Find where the given text appears and provide that cell's center as [X, Y] coordinate. 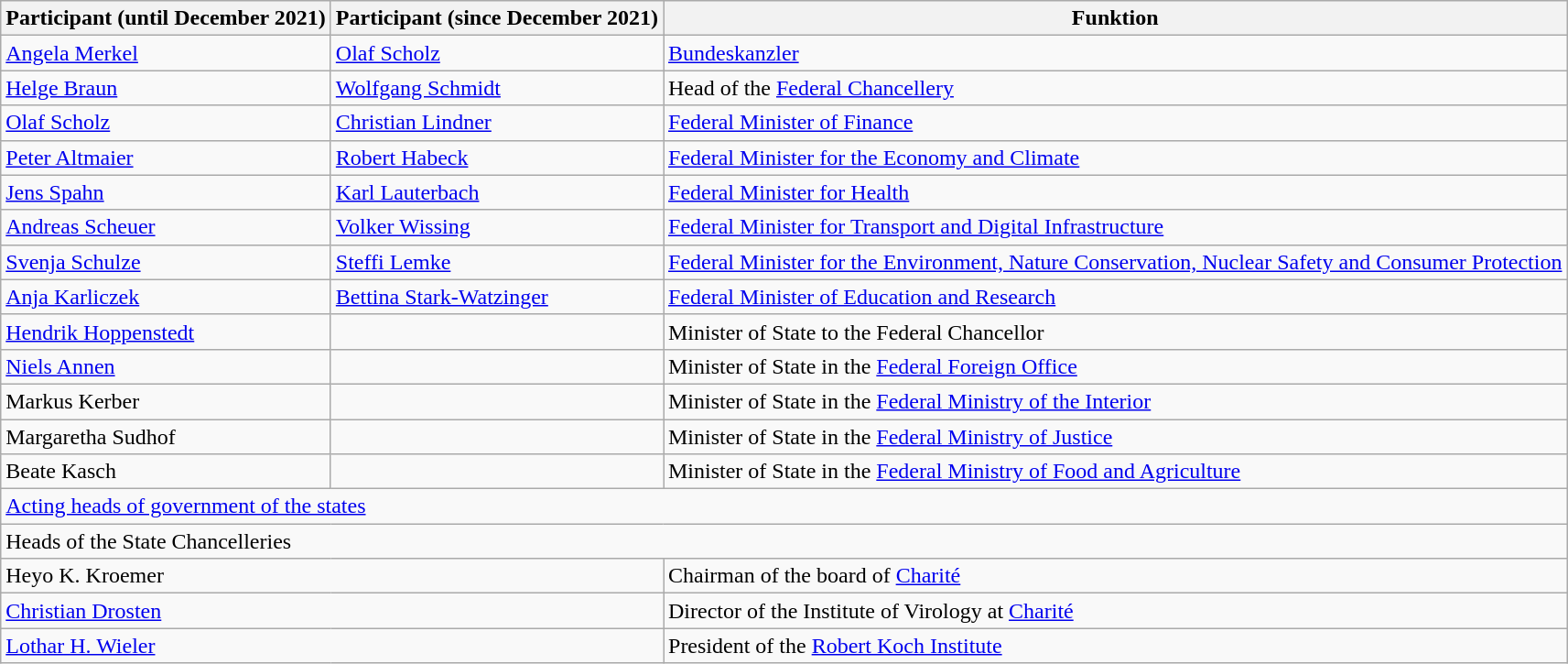
Federal Minister of Finance [1115, 123]
Heyo K. Kroemer [332, 576]
Federal Minister for the Economy and Climate [1115, 158]
Funktion [1115, 18]
President of the Robert Koch Institute [1115, 646]
Minister of State in the Federal Foreign Office [1115, 366]
Christian Drosten [332, 611]
Svenja Schulze [167, 262]
Angela Merkel [167, 53]
Head of the Federal Chancellery [1115, 88]
Steffi Lemke [496, 262]
Bundeskanzler [1115, 53]
Markus Kerber [167, 401]
Margaretha Sudhof [167, 437]
Jens Spahn [167, 192]
Participant (since December 2021) [496, 18]
Minister of State to the Federal Chancellor [1115, 332]
Lothar H. Wieler [332, 646]
Federal Minister for the Environment, Nature Conservation, Nuclear Safety and Consumer Protection [1115, 262]
Christian Lindner [496, 123]
Wolfgang Schmidt [496, 88]
Minister of State in the Federal Ministry of Food and Agriculture [1115, 472]
Hendrik Hoppenstedt [167, 332]
Acting heads of government of the states [784, 506]
Minister of State in the Federal Ministry of Justice [1115, 437]
Anja Karliczek [167, 297]
Andreas Scheuer [167, 227]
Federal Minister for Transport and Digital Infrastructure [1115, 227]
Bettina Stark-Watzinger [496, 297]
Helge Braun [167, 88]
Karl Lauterbach [496, 192]
Minister of State in the Federal Ministry of the Interior [1115, 401]
Heads of the State Chancelleries [784, 541]
Federal Minister of Education and Research [1115, 297]
Peter Altmaier [167, 158]
Robert Habeck [496, 158]
Participant (until December 2021) [167, 18]
Chairman of the board of Charité [1115, 576]
Niels Annen [167, 366]
Beate Kasch [167, 472]
Volker Wissing [496, 227]
Director of the Institute of Virology at Charité [1115, 611]
Federal Minister for Health [1115, 192]
